Scan for the cell matching the given text and deliver its (x, y) coordinate at center. 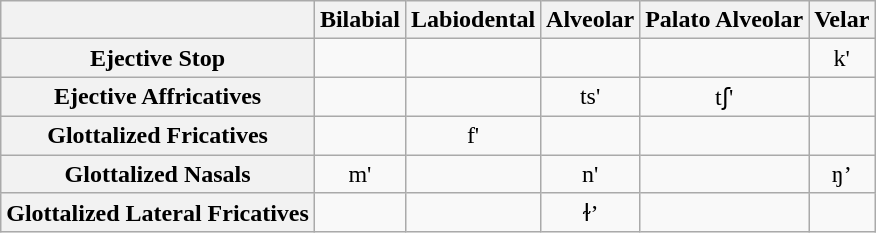
Glottalized Lateral Fricatives (158, 213)
ɫ’ (590, 213)
tʃ' (724, 97)
Labiodental (472, 20)
ŋ’ (842, 173)
n' (590, 173)
Glottalized Fricatives (158, 135)
Ejective Affricatives (158, 97)
Bilabial (360, 20)
Velar (842, 20)
Glottalized Nasals (158, 173)
Palato Alveolar (724, 20)
k' (842, 58)
ts' (590, 97)
f' (472, 135)
Ejective Stop (158, 58)
m' (360, 173)
Alveolar (590, 20)
